Determine the (X, Y) coordinate at the center of the cell enclosing the given text.  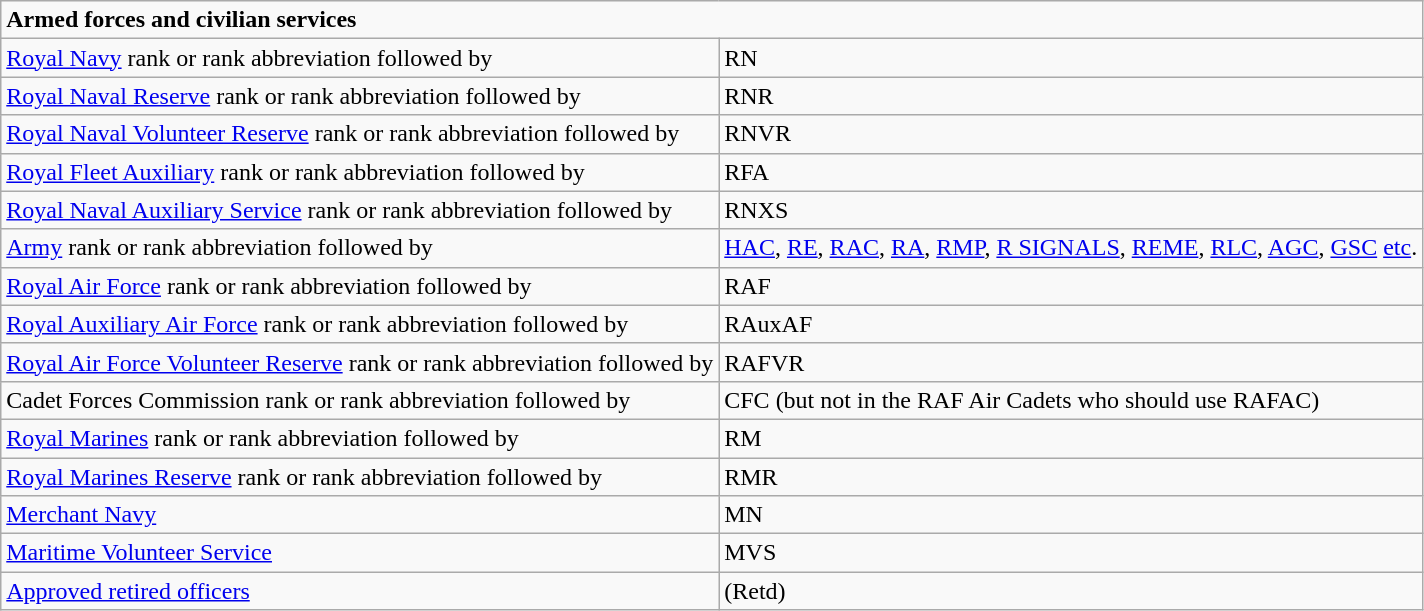
RAF (1071, 286)
MN (1071, 515)
(Retd) (1071, 591)
RNR (1071, 96)
Merchant Navy (360, 515)
RAFVR (1071, 362)
RNVR (1071, 134)
Royal Air Force Volunteer Reserve rank or rank abbreviation followed by (360, 362)
Royal Naval Auxiliary Service rank or rank abbreviation followed by (360, 210)
Royal Navy rank or rank abbreviation followed by (360, 58)
Armed forces and civilian services (712, 20)
Royal Fleet Auxiliary rank or rank abbreviation followed by (360, 172)
RM (1071, 438)
RFA (1071, 172)
RAuxAF (1071, 324)
RMR (1071, 477)
Approved retired officers (360, 591)
RNXS (1071, 210)
Royal Naval Reserve rank or rank abbreviation followed by (360, 96)
Cadet Forces Commission rank or rank abbreviation followed by (360, 400)
Royal Marines Reserve rank or rank abbreviation followed by (360, 477)
CFC (but not in the RAF Air Cadets who should use RAFAC) (1071, 400)
MVS (1071, 553)
RN (1071, 58)
Royal Auxiliary Air Force rank or rank abbreviation followed by (360, 324)
Maritime Volunteer Service (360, 553)
Royal Air Force rank or rank abbreviation followed by (360, 286)
Royal Naval Volunteer Reserve rank or rank abbreviation followed by (360, 134)
Royal Marines rank or rank abbreviation followed by (360, 438)
HAC, RE, RAC, RA, RMP, R SIGNALS, REME, RLC, AGC, GSC etc. (1071, 248)
Army rank or rank abbreviation followed by (360, 248)
